Scan for the cell matching the given text and deliver its [X, Y] coordinate at center. 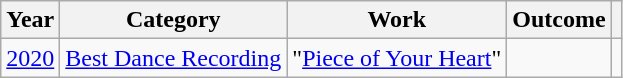
Category [174, 20]
Work [397, 20]
Outcome [559, 20]
Year [30, 20]
Best Dance Recording [174, 58]
2020 [30, 58]
"Piece of Your Heart" [397, 58]
